Pinpoint the cell where the given text exists, returning its (X, Y) midpoint coordinate. 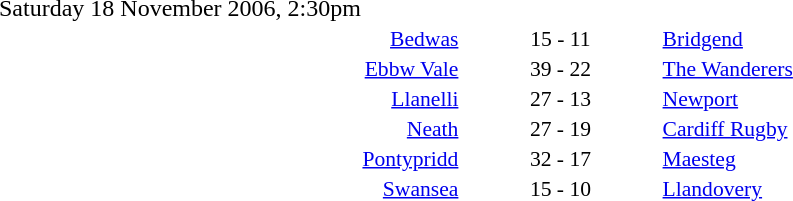
39 - 22 (560, 68)
32 - 17 (560, 158)
27 - 19 (560, 128)
27 - 13 (560, 98)
15 - 11 (560, 38)
